Find where the given text appears and provide that cell's center as [X, Y] coordinate. 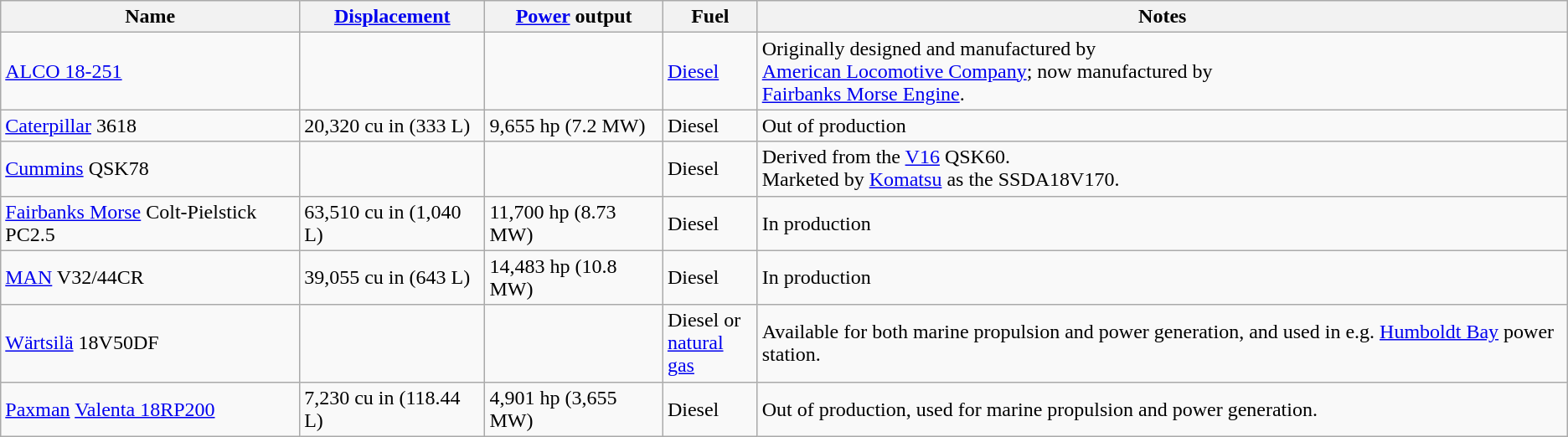
39,055 cu in (643 L) [392, 278]
Diesel ornatural gas [710, 343]
Originally designed and manufactured by American Locomotive Company; now manufactured by Fairbanks Morse Engine. [1163, 71]
Out of production [1163, 126]
7,230 cu in (118.44 L) [392, 409]
4,901 hp (3,655 MW) [575, 409]
Displacement [392, 17]
Available for both marine propulsion and power generation, and used in e.g. Humboldt Bay power station. [1163, 343]
ALCO 18-251 [151, 71]
11,700 hp (8.73 MW) [575, 223]
Power output [575, 17]
Derived from the V16 QSK60. Marketed by Komatsu as the SSDA18V170. [1163, 169]
63,510 cu in (1,040 L) [392, 223]
Caterpillar 3618 [151, 126]
Cummins QSK78 [151, 169]
Fairbanks Morse Colt-Pielstick PC2.5 [151, 223]
Paxman Valenta 18RP200 [151, 409]
Notes [1163, 17]
Fuel [710, 17]
Wärtsilä 18V50DF [151, 343]
MAN V32/44CR [151, 278]
20,320 cu in (333 L) [392, 126]
Name [151, 17]
Out of production, used for marine propulsion and power generation. [1163, 409]
14,483 hp (10.8 MW) [575, 278]
9,655 hp (7.2 MW) [575, 126]
